Locate the cell with the specified text and output its (X, Y) center coordinate. 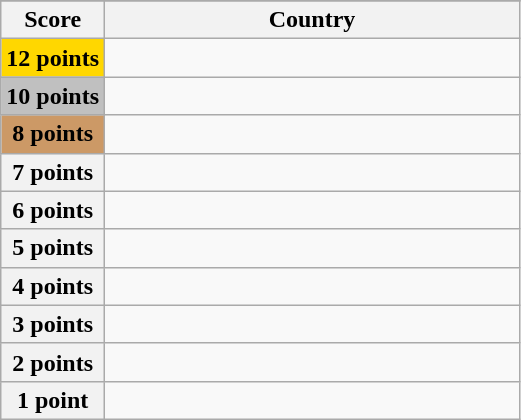
7 points (53, 172)
Country (312, 20)
3 points (53, 324)
5 points (53, 248)
8 points (53, 134)
4 points (53, 286)
1 point (53, 400)
12 points (53, 58)
2 points (53, 362)
Score (53, 20)
6 points (53, 210)
10 points (53, 96)
